Provide the [x, y] coordinate of the cell's center where the given text is located.  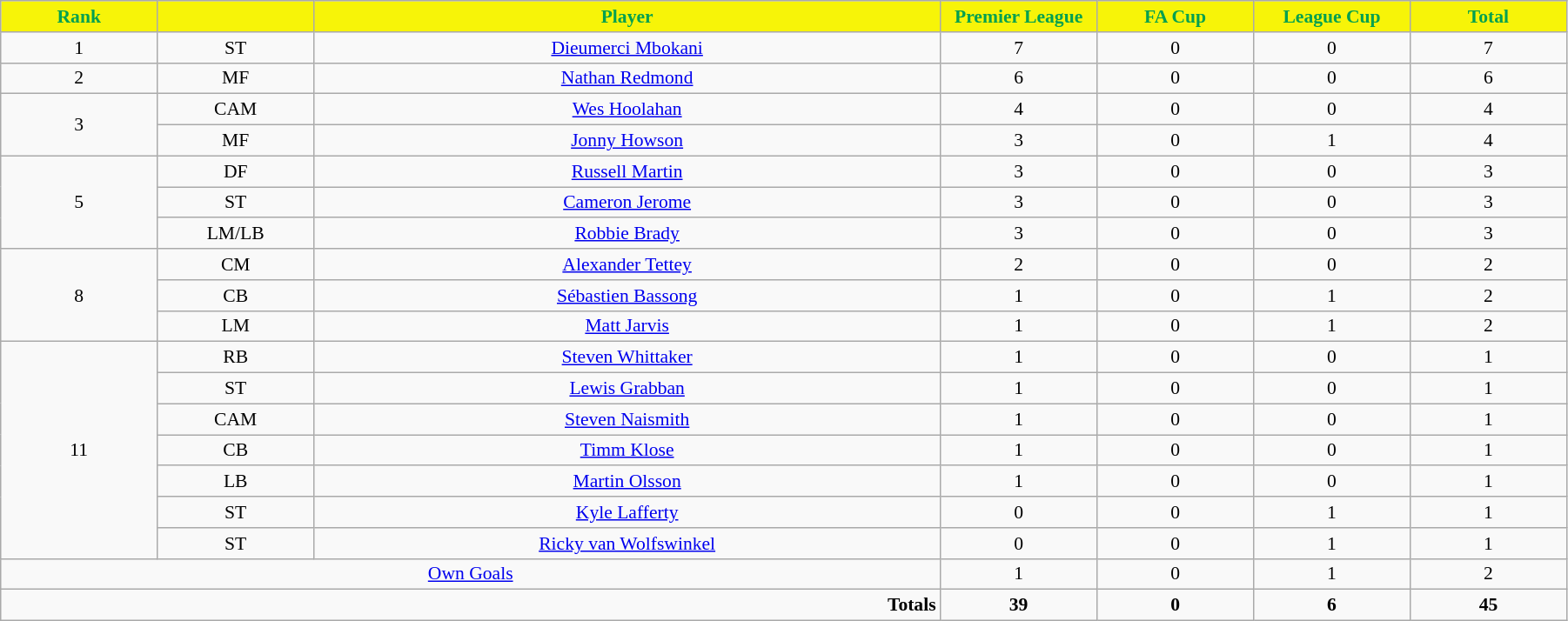
Wes Hoolahan [627, 110]
Jonny Howson [627, 141]
Alexander Tettey [627, 264]
Dieumerci Mbokani [627, 48]
Kyle Lafferty [627, 512]
Lewis Grabban [627, 389]
Player [627, 17]
Steven Whittaker [627, 357]
Rank [79, 17]
FA Cup [1176, 17]
Sébastien Bassong [627, 296]
Martin Olsson [627, 482]
CM [236, 264]
LB [236, 482]
39 [1019, 605]
Nathan Redmond [627, 78]
LM [236, 326]
Totals [471, 605]
Timm Klose [627, 451]
45 [1488, 605]
Ricky van Wolfswinkel [627, 544]
League Cup [1332, 17]
Russell Martin [627, 171]
Cameron Jerome [627, 203]
Own Goals [471, 574]
Matt Jarvis [627, 326]
Steven Naismith [627, 419]
11 [79, 451]
5 [79, 202]
8 [79, 296]
DF [236, 171]
RB [236, 357]
LM/LB [236, 234]
Total [1488, 17]
Premier League [1019, 17]
Robbie Brady [627, 234]
